For the text-containing cell, return its midpoint in (x, y) coordinate format. 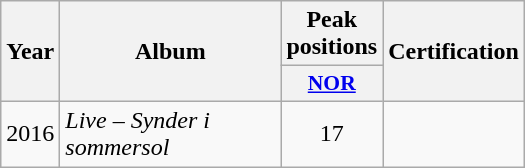
2016 (30, 134)
NOR (332, 84)
Year (30, 52)
17 (332, 134)
Peak positions (332, 34)
Live – Synder i sommersol (170, 134)
Album (170, 52)
Certification (454, 52)
